From the cell containing the given text, extract its center point as [X, Y] coordinate. 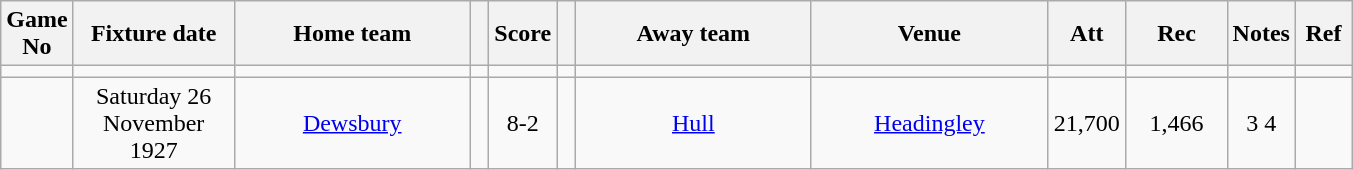
Hull [693, 123]
Fixture date [154, 34]
3 4 [1261, 123]
Dewsbury [352, 123]
Rec [1176, 34]
Notes [1261, 34]
Home team [352, 34]
Venue [929, 34]
Ref [1323, 34]
Saturday 26 November 1927 [154, 123]
Headingley [929, 123]
1,466 [1176, 123]
Away team [693, 34]
8-2 [523, 123]
21,700 [1086, 123]
Att [1086, 34]
Game No [37, 34]
Score [523, 34]
